Pinpoint the cell where the given text exists, returning its [X, Y] midpoint coordinate. 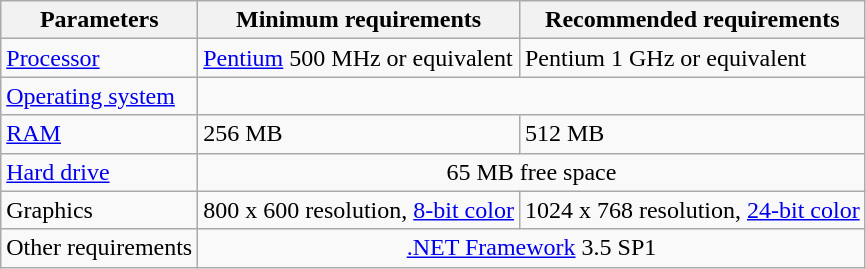
Operating system [100, 96]
Pentium 500 MHz or equivalent [359, 58]
Other requirements [100, 248]
Processor [100, 58]
Hard drive [100, 172]
RAM [100, 134]
Pentium 1 GHz or equivalent [692, 58]
1024 x 768 resolution, 24-bit color [692, 210]
512 MB [692, 134]
Graphics [100, 210]
800 x 600 resolution, 8-bit color [359, 210]
Recommended requirements [692, 20]
256 MB [359, 134]
Parameters [100, 20]
.NET Framework 3.5 SP1 [532, 248]
Minimum requirements [359, 20]
65 MB free space [532, 172]
